Scan for the cell matching the given text and deliver its (x, y) coordinate at center. 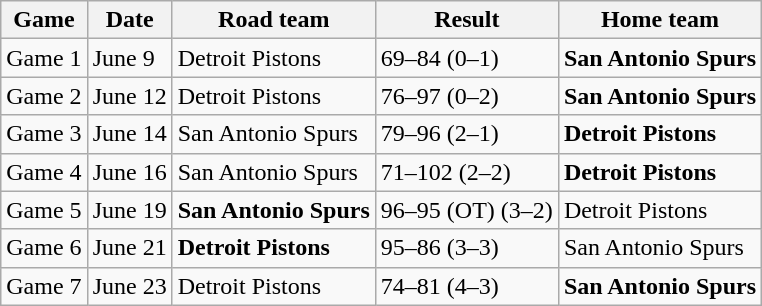
Game 7 (44, 286)
Game 6 (44, 248)
Game (44, 20)
71–102 (2–2) (466, 172)
79–96 (2–1) (466, 134)
June 9 (130, 58)
Home team (660, 20)
96–95 (OT) (3–2) (466, 210)
Game 4 (44, 172)
74–81 (4–3) (466, 286)
Game 2 (44, 96)
Game 3 (44, 134)
June 12 (130, 96)
Game 5 (44, 210)
Road team (274, 20)
June 19 (130, 210)
Result (466, 20)
June 14 (130, 134)
June 21 (130, 248)
Date (130, 20)
95–86 (3–3) (466, 248)
69–84 (0–1) (466, 58)
June 23 (130, 286)
Game 1 (44, 58)
76–97 (0–2) (466, 96)
June 16 (130, 172)
